Pinpoint the cell where the given text exists, returning its (x, y) midpoint coordinate. 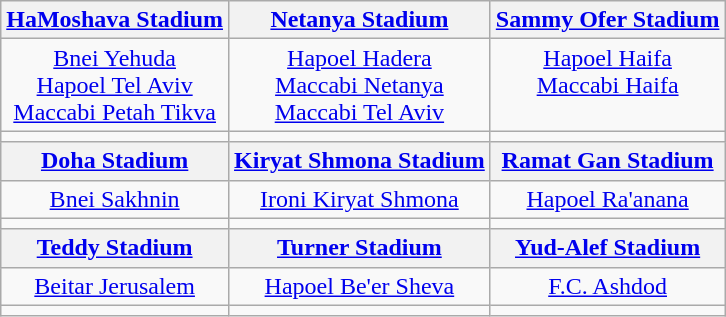
Hapoel Ra'anana (608, 199)
Kiryat Shmona Stadium (360, 161)
Teddy Stadium (115, 248)
Doha Stadium (115, 161)
Yud-Alef Stadium (608, 248)
Bnei Sakhnin (115, 199)
Bnei Yehuda Hapoel Tel Aviv Maccabi Petah Tikva (115, 85)
Hapoel Hadera Maccabi Netanya Maccabi Tel Aviv (360, 85)
F.C. Ashdod (608, 286)
Sammy Ofer Stadium (608, 20)
Hapoel Be'er Sheva (360, 286)
HaMoshava Stadium (115, 20)
Hapoel Haifa Maccabi Haifa (608, 85)
Netanya Stadium (360, 20)
Ramat Gan Stadium (608, 161)
Ironi Kiryat Shmona (360, 199)
Beitar Jerusalem (115, 286)
Turner Stadium (360, 248)
